Provide the [x, y] coordinate of the cell's center where the given text is located.  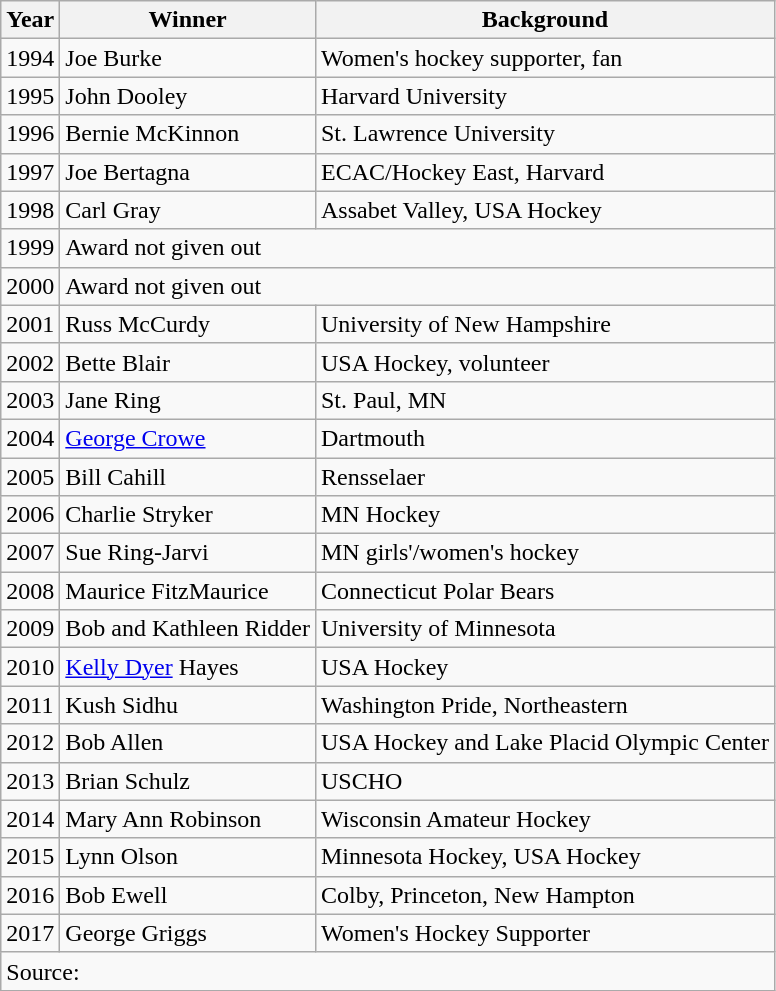
St. Lawrence University [544, 134]
Carl Gray [188, 210]
Lynn Olson [188, 857]
George Crowe [188, 438]
Bill Cahill [188, 477]
Bob Ewell [188, 895]
Rensselaer [544, 477]
Connecticut Polar Bears [544, 591]
2016 [30, 895]
2011 [30, 705]
2009 [30, 629]
2012 [30, 743]
Women's hockey supporter, fan [544, 58]
Joe Burke [188, 58]
Winner [188, 20]
Kush Sidhu [188, 705]
Mary Ann Robinson [188, 819]
2001 [30, 324]
Assabet Valley, USA Hockey [544, 210]
ECAC/Hockey East, Harvard [544, 172]
Bernie McKinnon [188, 134]
MN girls'/women's hockey [544, 553]
Brian Schulz [188, 781]
St. Paul, MN [544, 400]
University of New Hampshire [544, 324]
USCHO [544, 781]
Women's Hockey Supporter [544, 933]
2014 [30, 819]
2010 [30, 667]
Harvard University [544, 96]
Russ McCurdy [188, 324]
1997 [30, 172]
USA Hockey, volunteer [544, 362]
1998 [30, 210]
2006 [30, 515]
2004 [30, 438]
Charlie Stryker [188, 515]
Year [30, 20]
2013 [30, 781]
Wisconsin Amateur Hockey [544, 819]
Joe Bertagna [188, 172]
1996 [30, 134]
1999 [30, 248]
Bette Blair [188, 362]
Washington Pride, Northeastern [544, 705]
USA Hockey [544, 667]
Kelly Dyer Hayes [188, 667]
Source: [388, 971]
Bob Allen [188, 743]
1995 [30, 96]
John Dooley [188, 96]
Minnesota Hockey, USA Hockey [544, 857]
2003 [30, 400]
Colby, Princeton, New Hampton [544, 895]
2015 [30, 857]
2000 [30, 286]
University of Minnesota [544, 629]
2005 [30, 477]
Dartmouth [544, 438]
1994 [30, 58]
2002 [30, 362]
2007 [30, 553]
Maurice FitzMaurice [188, 591]
George Griggs [188, 933]
MN Hockey [544, 515]
Background [544, 20]
2017 [30, 933]
2008 [30, 591]
USA Hockey and Lake Placid Olympic Center [544, 743]
Sue Ring-Jarvi [188, 553]
Jane Ring [188, 400]
Bob and Kathleen Ridder [188, 629]
